Identify which cell holds the provided text, then report its [x, y] central coordinate. 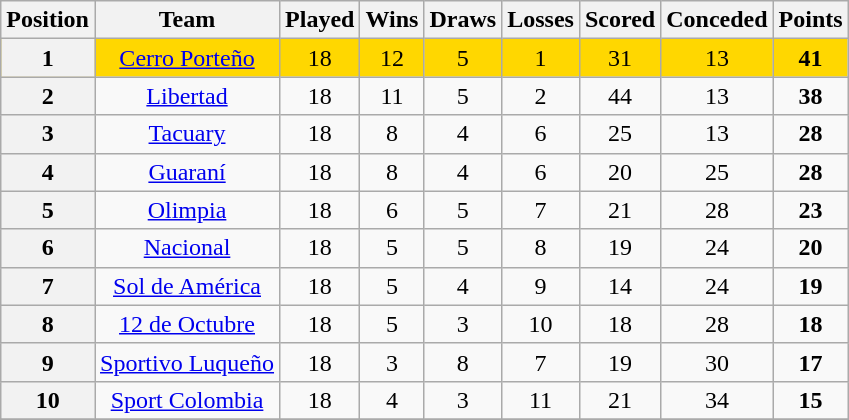
12 de Octubre [186, 324]
41 [810, 58]
Points [810, 20]
Position [48, 20]
Libertad [186, 96]
Sol de América [186, 286]
Sport Colombia [186, 400]
30 [717, 362]
Olimpia [186, 210]
15 [810, 400]
31 [620, 58]
44 [620, 96]
34 [717, 400]
Played [320, 20]
12 [392, 58]
Sportivo Luqueño [186, 362]
Guaraní [186, 172]
Cerro Porteño [186, 58]
17 [810, 362]
Wins [392, 20]
Conceded [717, 20]
Team [186, 20]
Losses [541, 20]
14 [620, 286]
23 [810, 210]
Draws [463, 20]
Scored [620, 20]
Nacional [186, 248]
Tacuary [186, 134]
38 [810, 96]
